Output the (x, y) coordinate of the center of the cell containing the given text.  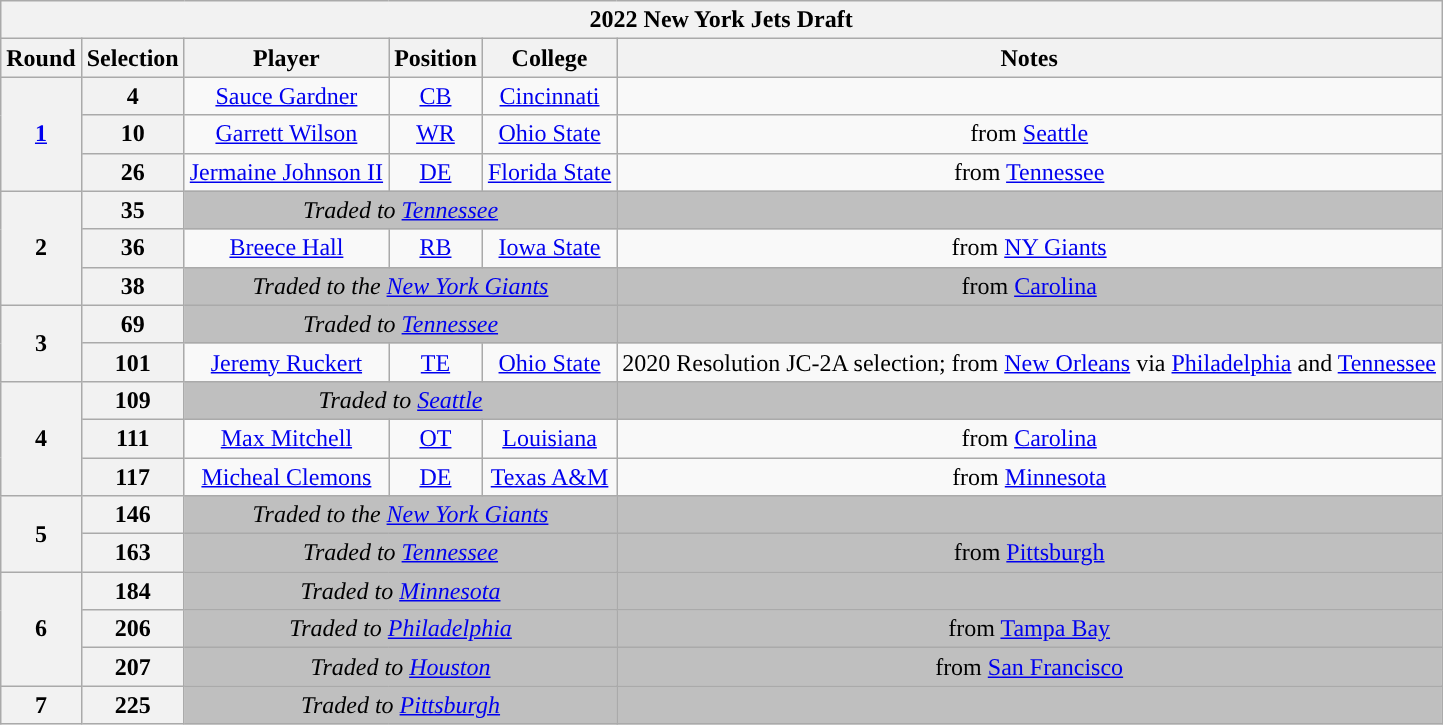
Cincinnati (549, 96)
Traded to Houston (400, 667)
225 (132, 705)
Louisiana (549, 438)
from Tampa Bay (1030, 629)
2020 Resolution JC-2A selection; from New Orleans via Philadelphia and Tennessee (1030, 362)
RB (436, 248)
from Seattle (1030, 134)
TE (436, 362)
College (549, 58)
OT (436, 438)
from Pittsburgh (1030, 553)
38 (132, 286)
Max Mitchell (286, 438)
109 (132, 400)
CB (436, 96)
Iowa State (549, 248)
Notes (1030, 58)
26 (132, 172)
WR (436, 134)
Traded to Pittsburgh (400, 705)
146 (132, 515)
Micheal Clemons (286, 477)
36 (132, 248)
206 (132, 629)
Traded to Philadelphia (400, 629)
Sauce Gardner (286, 96)
Player (286, 58)
5 (41, 534)
10 (132, 134)
3 (41, 343)
Garrett Wilson (286, 134)
from Minnesota (1030, 477)
Breece Hall (286, 248)
184 (132, 591)
Selection (132, 58)
Round (41, 58)
Traded to Minnesota (400, 591)
Jermaine Johnson II (286, 172)
207 (132, 667)
from Tennessee (1030, 172)
35 (132, 210)
6 (41, 629)
101 (132, 362)
from San Francisco (1030, 667)
69 (132, 324)
163 (132, 553)
Florida State (549, 172)
7 (41, 705)
Texas A&M (549, 477)
from NY Giants (1030, 248)
Traded to Seattle (400, 400)
117 (132, 477)
111 (132, 438)
2022 New York Jets Draft (722, 20)
Jeremy Ruckert (286, 362)
Position (436, 58)
1 (41, 134)
2 (41, 248)
